Locate the cell with the specified text and output its (x, y) center coordinate. 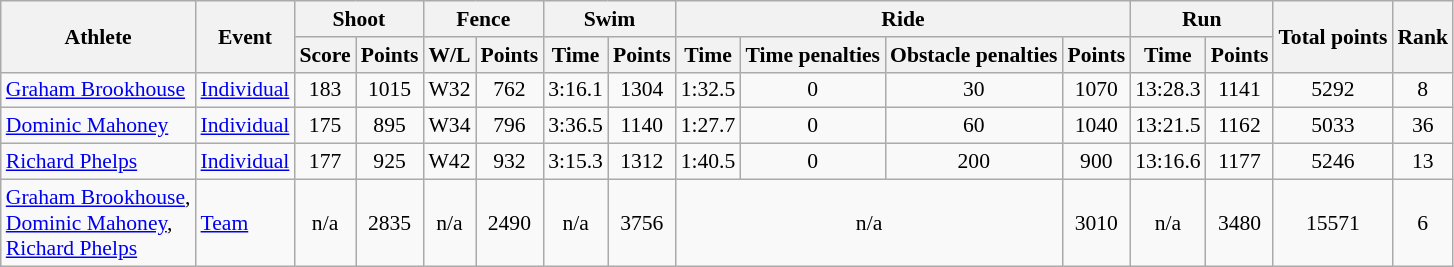
W42 (449, 162)
Shoot (358, 19)
1312 (642, 162)
Athlete (98, 36)
1040 (1096, 126)
13 (1422, 162)
Time penalties (812, 55)
Total points (1332, 36)
3756 (642, 222)
Rank (1422, 36)
1177 (1240, 162)
Graham Brookhouse,Dominic Mahoney,Richard Phelps (98, 222)
Fence (483, 19)
8 (1422, 90)
3:36.5 (576, 126)
895 (390, 126)
1141 (1240, 90)
1140 (642, 126)
925 (390, 162)
177 (324, 162)
5246 (1332, 162)
Ride (903, 19)
1:32.5 (708, 90)
1:40.5 (708, 162)
Graham Brookhouse (98, 90)
3:15.3 (576, 162)
13:28.3 (1168, 90)
Team (246, 222)
2490 (510, 222)
Obstacle penalties (974, 55)
Event (246, 36)
762 (510, 90)
1304 (642, 90)
30 (974, 90)
900 (1096, 162)
200 (974, 162)
W34 (449, 126)
Run (1202, 19)
175 (324, 126)
Richard Phelps (98, 162)
1162 (1240, 126)
Score (324, 55)
W/L (449, 55)
5033 (1332, 126)
Swim (609, 19)
932 (510, 162)
Dominic Mahoney (98, 126)
6 (1422, 222)
1015 (390, 90)
W32 (449, 90)
3010 (1096, 222)
1:27.7 (708, 126)
60 (974, 126)
796 (510, 126)
5292 (1332, 90)
13:16.6 (1168, 162)
183 (324, 90)
2835 (390, 222)
36 (1422, 126)
15571 (1332, 222)
3:16.1 (576, 90)
13:21.5 (1168, 126)
1070 (1096, 90)
3480 (1240, 222)
